Locate the cell with the specified text and output its [x, y] center coordinate. 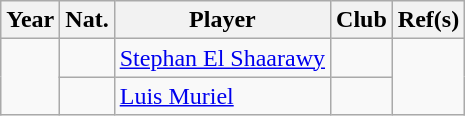
Nat. [87, 20]
Club [362, 20]
Luis Muriel [222, 96]
Stephan El Shaarawy [222, 58]
Ref(s) [428, 20]
Player [222, 20]
Year [30, 20]
